For the text-containing cell, return its midpoint in [x, y] coordinate format. 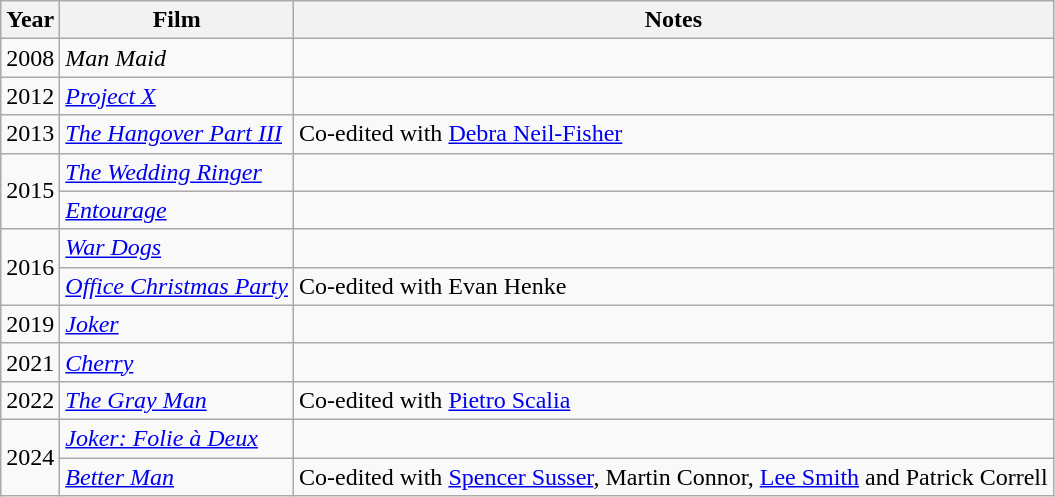
Office Christmas Party [177, 286]
2021 [30, 362]
Co-edited with Spencer Susser, Martin Connor, Lee Smith and Patrick Correll [674, 477]
Man Maid [177, 58]
Better Man [177, 477]
Co-edited with Debra Neil-Fisher [674, 134]
2022 [30, 400]
The Gray Man [177, 400]
2008 [30, 58]
War Dogs [177, 248]
Project X [177, 96]
Co-edited with Pietro Scalia [674, 400]
Cherry [177, 362]
2019 [30, 324]
Year [30, 20]
2015 [30, 191]
Notes [674, 20]
2013 [30, 134]
The Hangover Part III [177, 134]
Joker: Folie à Deux [177, 438]
Co-edited with Evan Henke [674, 286]
2012 [30, 96]
2016 [30, 267]
The Wedding Ringer [177, 172]
Film [177, 20]
Entourage [177, 210]
Joker [177, 324]
2024 [30, 457]
